Scan for the cell matching the given text and deliver its [x, y] coordinate at center. 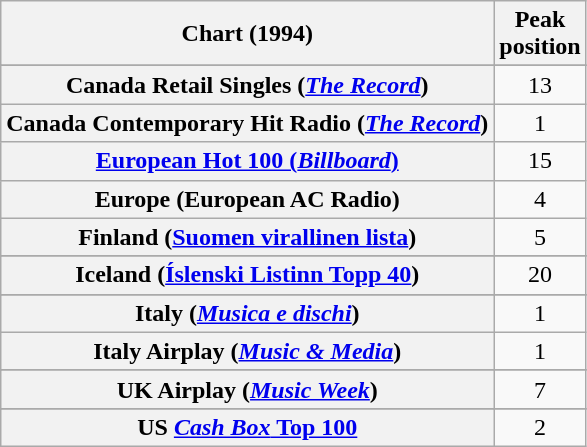
Canada Contemporary Hit Radio (The Record) [248, 123]
Finland (Suomen virallinen lista) [248, 237]
Italy Airplay (Music & Media) [248, 351]
US Cash Box Top 100 [248, 427]
5 [540, 237]
Chart (1994) [248, 34]
2 [540, 427]
13 [540, 85]
UK Airplay (Music Week) [248, 389]
Italy (Musica e dischi) [248, 313]
7 [540, 389]
Europe (European AC Radio) [248, 199]
15 [540, 161]
20 [540, 275]
Iceland (Íslenski Listinn Topp 40) [248, 275]
4 [540, 199]
Peak position [540, 34]
Canada Retail Singles (The Record) [248, 85]
European Hot 100 (Billboard) [248, 161]
